Return the [x, y] coordinate for the center point of the cell that contains the specified text.  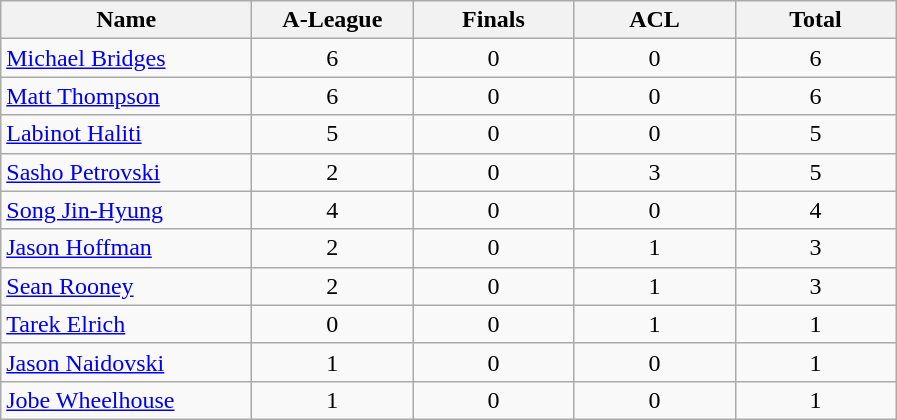
Labinot Haliti [126, 134]
Finals [494, 20]
A-League [332, 20]
ACL [654, 20]
Tarek Elrich [126, 324]
Total [816, 20]
Sasho Petrovski [126, 172]
Jason Hoffman [126, 248]
Matt Thompson [126, 96]
Michael Bridges [126, 58]
Name [126, 20]
Jobe Wheelhouse [126, 400]
Sean Rooney [126, 286]
Song Jin-Hyung [126, 210]
Jason Naidovski [126, 362]
